Identify which cell holds the provided text, then report its (X, Y) central coordinate. 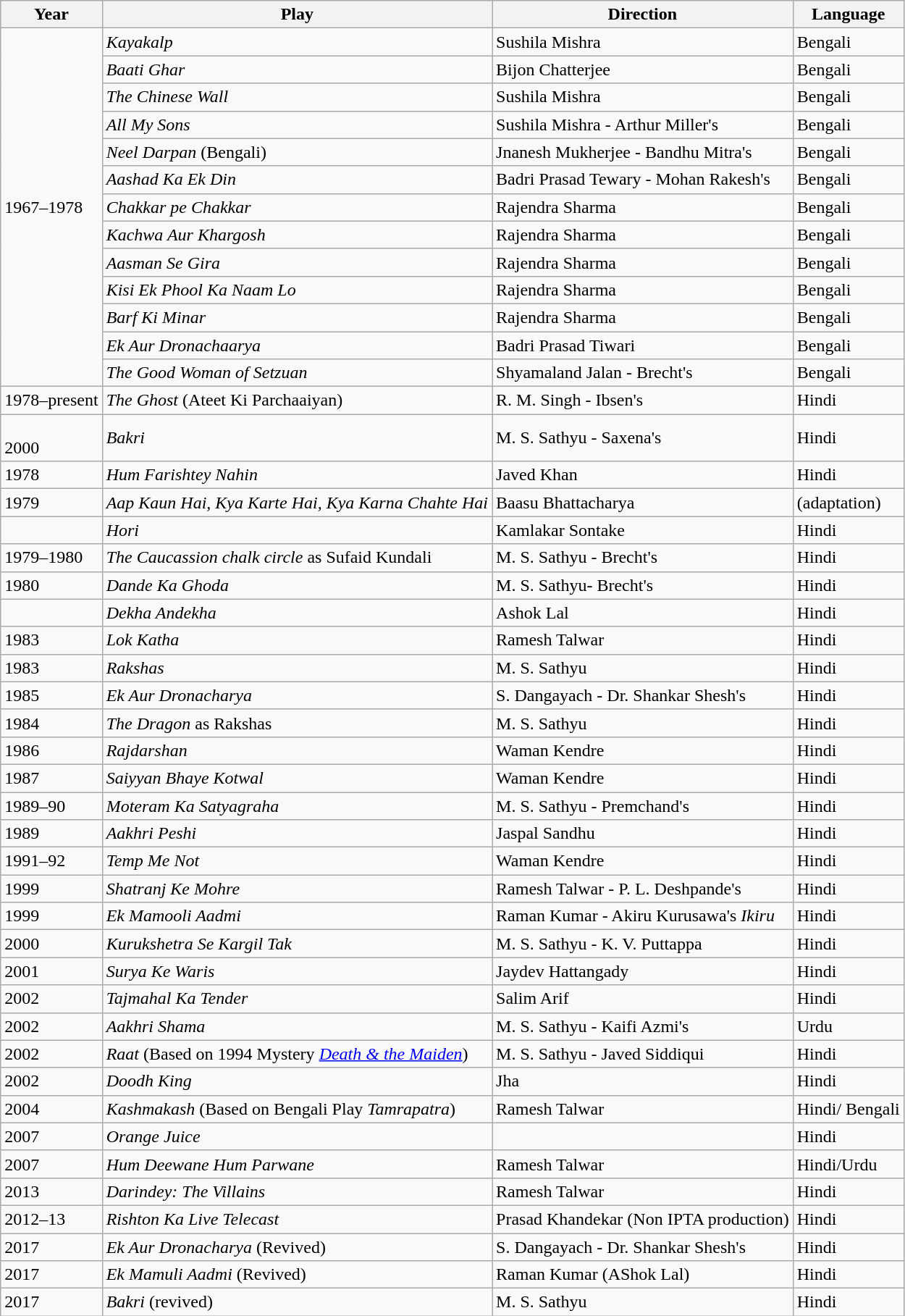
The Caucassion chalk circle as Sufaid Kundali (297, 558)
Kayakalp (297, 42)
1989 (51, 834)
Orange Juice (297, 1136)
M. S. Sathyu- Brecht's (643, 585)
Ek Mamooli Aadmi (297, 916)
M. S. Sathyu - Javed Siddiqui (643, 1054)
Ashok Lal (643, 613)
1978–present (51, 401)
Baasu Bhattacharya (643, 503)
Temp Me Not (297, 861)
The Dragon as Rakshas (297, 723)
Bijon Chatterjee (643, 70)
Ramesh Talwar - P. L. Deshpande's (643, 889)
1985 (51, 695)
Jaydev Hattangady (643, 971)
Hindi/Urdu (849, 1164)
M. S. Sathyu - K. V. Puttappa (643, 944)
Shyamaland Jalan - Brecht's (643, 373)
Raman Kumar (AShok Lal) (643, 1275)
Salim Arif (643, 999)
Rakshas (297, 668)
Play (297, 14)
Rajdarshan (297, 750)
Aap Kaun Hai, Kya Karte Hai, Kya Karna Chahte Hai (297, 503)
2012–13 (51, 1219)
Direction (643, 14)
Darindey: The Villains (297, 1191)
Hum Deewane Hum Parwane (297, 1164)
Aashad Ka Ek Din (297, 180)
Bakri (revived) (297, 1302)
Rishton Ka Live Telecast (297, 1219)
Urdu (849, 1026)
Kachwa Aur Khargosh (297, 235)
Surya Ke Waris (297, 971)
Aakhri Peshi (297, 834)
Hori (297, 530)
M. S. Sathyu - Kaifi Azmi's (643, 1026)
Tajmahal Ka Tender (297, 999)
Saiyyan Bhaye Kotwal (297, 778)
1987 (51, 778)
Baati Ghar (297, 70)
Ek Mamuli Aadmi (Revived) (297, 1275)
Ek Aur Dronacharya (297, 695)
Moteram Ka Satyagraha (297, 806)
Ek Aur Dronacharya (Revived) (297, 1246)
1978 (51, 475)
1986 (51, 750)
The Ghost (Ateet Ki Parchaaiyan) (297, 401)
Badri Prasad Tiwari (643, 345)
Jaspal Sandhu (643, 834)
Prasad Khandekar (Non IPTA production) (643, 1219)
1967–1978 (51, 207)
Lok Katha (297, 640)
1984 (51, 723)
M. S. Sathyu - Saxena's (643, 437)
Kashmakash (Based on Bengali Play Tamrapatra) (297, 1109)
2001 (51, 971)
Javed Khan (643, 475)
Kamlakar Sontake (643, 530)
Sushila Mishra - Arthur Miller's (643, 125)
Year (51, 14)
2004 (51, 1109)
M. S. Sathyu - Brecht's (643, 558)
Dekha Andekha (297, 613)
1979 (51, 503)
Badri Prasad Tewary - Mohan Rakesh's (643, 180)
Shatranj Ke Mohre (297, 889)
Doodh King (297, 1081)
Raman Kumar - Akiru Kurusawa's Ikiru (643, 916)
Kurukshetra Se Kargil Tak (297, 944)
Chakkar pe Chakkar (297, 207)
Dande Ka Ghoda (297, 585)
Raat (Based on 1994 Mystery Death & the Maiden) (297, 1054)
The Chinese Wall (297, 97)
2013 (51, 1191)
Aakhri Shama (297, 1026)
Hum Farishtey Nahin (297, 475)
Aasman Se Gira (297, 262)
(adaptation) (849, 503)
Hindi/ Bengali (849, 1109)
Neel Darpan (Bengali) (297, 152)
1991–92 (51, 861)
Barf Ki Minar (297, 317)
Language (849, 14)
Kisi Ek Phool Ka Naam Lo (297, 290)
Ek Aur Dronachaarya (297, 345)
Jha (643, 1081)
1980 (51, 585)
M. S. Sathyu - Premchand's (643, 806)
1989–90 (51, 806)
Jnanesh Mukherjee - Bandhu Mitra's (643, 152)
Bakri (297, 437)
1979–1980 (51, 558)
The Good Woman of Setzuan (297, 373)
R. M. Singh - Ibsen's (643, 401)
All My Sons (297, 125)
